Scan for the cell matching the given text and deliver its (x, y) coordinate at center. 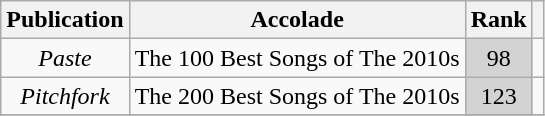
Rank (498, 20)
Publication (65, 20)
98 (498, 58)
The 100 Best Songs of The 2010s (297, 58)
The 200 Best Songs of The 2010s (297, 96)
Accolade (297, 20)
123 (498, 96)
Paste (65, 58)
Pitchfork (65, 96)
